Detect which cell encompasses the target text, then output its (x, y) center coordinate. 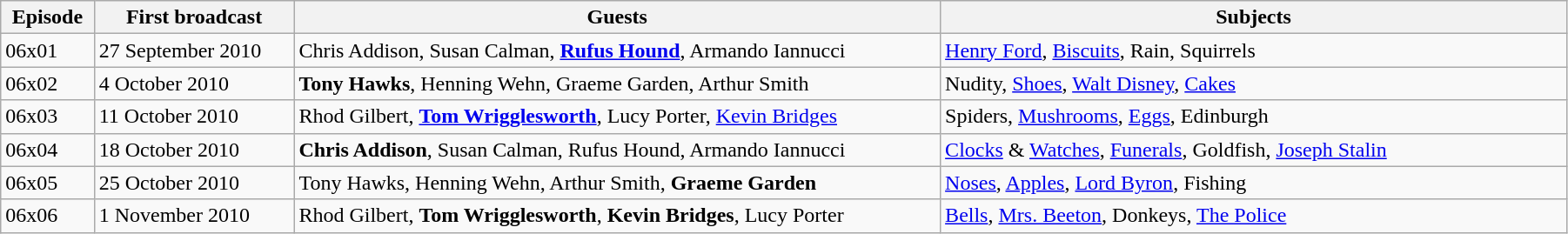
06x01 (47, 50)
Episode (47, 17)
Bells, Mrs. Beeton, Donkeys, The Police (1254, 216)
06x03 (47, 117)
27 September 2010 (194, 50)
25 October 2010 (194, 183)
11 October 2010 (194, 117)
Clocks & Watches, Funerals, Goldfish, Joseph Stalin (1254, 150)
06x04 (47, 150)
06x05 (47, 183)
Rhod Gilbert, Tom Wrigglesworth, Kevin Bridges, Lucy Porter (618, 216)
18 October 2010 (194, 150)
Spiders, Mushrooms, Eggs, Edinburgh (1254, 117)
Subjects (1254, 17)
Guests (618, 17)
06x06 (47, 216)
Noses, Apples, Lord Byron, Fishing (1254, 183)
06x02 (47, 84)
Tony Hawks, Henning Wehn, Graeme Garden, Arthur Smith (618, 84)
Nudity, Shoes, Walt Disney, Cakes (1254, 84)
Tony Hawks, Henning Wehn, Arthur Smith, Graeme Garden (618, 183)
Henry Ford, Biscuits, Rain, Squirrels (1254, 50)
Rhod Gilbert, Tom Wrigglesworth, Lucy Porter, Kevin Bridges (618, 117)
4 October 2010 (194, 84)
First broadcast (194, 17)
1 November 2010 (194, 216)
